Identify which cell holds the provided text, then report its [x, y] central coordinate. 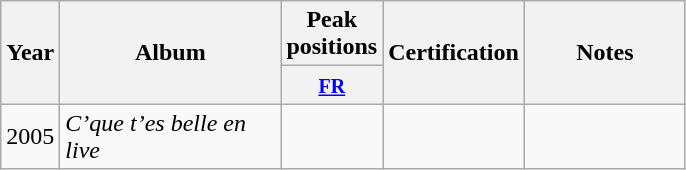
FR [332, 85]
Year [30, 52]
2005 [30, 136]
Notes [604, 52]
Peak positions [332, 34]
Certification [454, 52]
C’que t’es belle en live [170, 136]
Album [170, 52]
